From the cell containing the given text, extract its center point as (X, Y) coordinate. 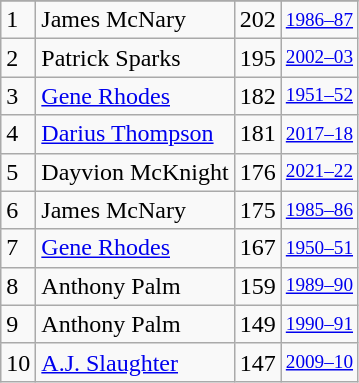
9 (18, 324)
3 (18, 96)
2017–18 (319, 134)
149 (258, 324)
5 (18, 172)
7 (18, 248)
147 (258, 362)
2021–22 (319, 172)
1950–51 (319, 248)
A.J. Slaughter (135, 362)
2 (18, 58)
167 (258, 248)
176 (258, 172)
4 (18, 134)
Dayvion McKnight (135, 172)
1 (18, 20)
1986–87 (319, 20)
202 (258, 20)
175 (258, 210)
Darius Thompson (135, 134)
6 (18, 210)
159 (258, 286)
182 (258, 96)
195 (258, 58)
Patrick Sparks (135, 58)
1951–52 (319, 96)
1985–86 (319, 210)
1990–91 (319, 324)
181 (258, 134)
1989–90 (319, 286)
8 (18, 286)
2002–03 (319, 58)
10 (18, 362)
2009–10 (319, 362)
